Scan for the cell matching the given text and deliver its [x, y] coordinate at center. 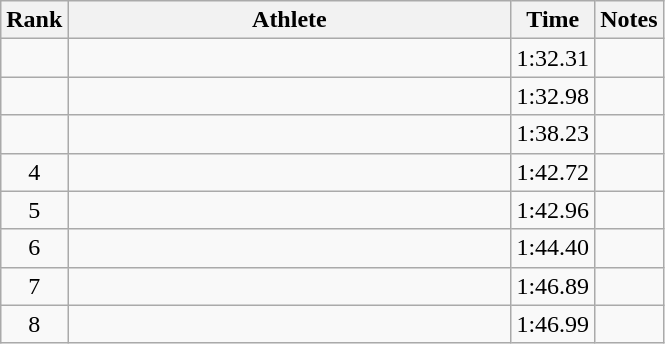
1:46.89 [553, 286]
1:42.72 [553, 172]
1:44.40 [553, 248]
Rank [34, 20]
6 [34, 248]
1:46.99 [553, 324]
1:38.23 [553, 134]
4 [34, 172]
Notes [629, 20]
5 [34, 210]
7 [34, 286]
1:32.31 [553, 58]
1:42.96 [553, 210]
Time [553, 20]
8 [34, 324]
Athlete [290, 20]
1:32.98 [553, 96]
